Scan for the cell matching the given text and deliver its (X, Y) coordinate at center. 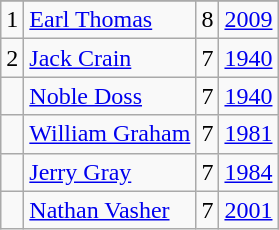
Earl Thomas (110, 20)
William Graham (110, 134)
Nathan Vasher (110, 210)
Jack Crain (110, 58)
2009 (248, 20)
2 (12, 58)
Jerry Gray (110, 172)
2001 (248, 210)
8 (208, 20)
1 (12, 20)
1981 (248, 134)
1984 (248, 172)
Noble Doss (110, 96)
